Output the [x, y] coordinate of the center of the cell containing the given text.  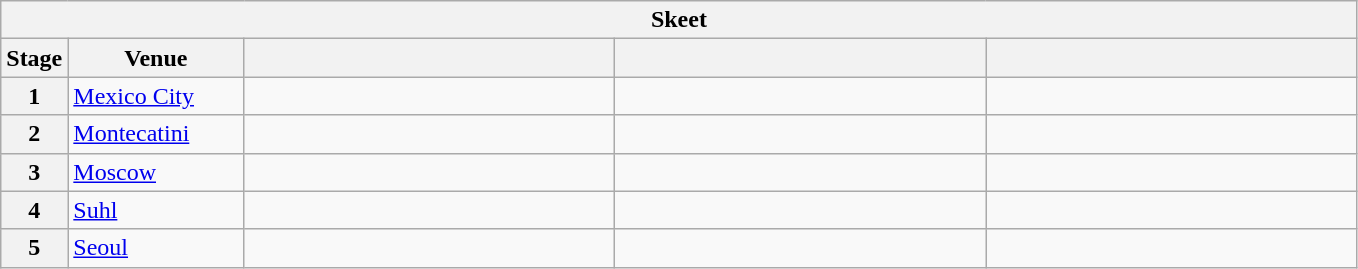
Skeet [679, 20]
Stage [34, 58]
5 [34, 248]
4 [34, 210]
Seoul [156, 248]
3 [34, 172]
Montecatini [156, 134]
Moscow [156, 172]
Suhl [156, 210]
2 [34, 134]
Venue [156, 58]
1 [34, 96]
Mexico City [156, 96]
